Return (x, y) of the center of cell containing provided text 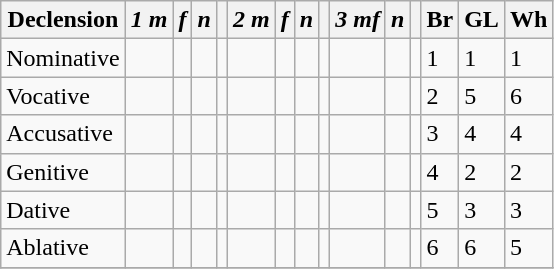
2 m (251, 20)
Accusative (63, 134)
1 m (149, 20)
Vocative (63, 96)
3 mf (358, 20)
GL (482, 20)
Genitive (63, 172)
Nominative (63, 58)
Declension (63, 20)
Dative (63, 210)
Ablative (63, 248)
Br (440, 20)
Wh (528, 20)
